For the text-containing cell, return its midpoint in [x, y] coordinate format. 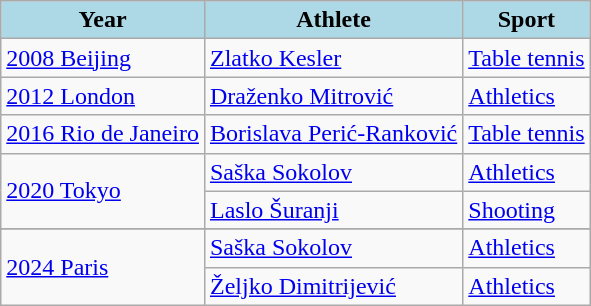
2012 London [103, 96]
Athlete [333, 20]
Zlatko Kesler [333, 58]
2008 Beijing [103, 58]
Borislava Perić-Ranković [333, 134]
2020 Tokyo [103, 191]
Draženko Mitrović [333, 96]
Shooting [526, 210]
Željko Dimitrijević [333, 286]
2016 Rio de Janeiro [103, 134]
Year [103, 20]
Sport [526, 20]
Laslo Šuranji [333, 210]
2024 Paris [103, 267]
